For the text-containing cell, return its midpoint in [X, Y] coordinate format. 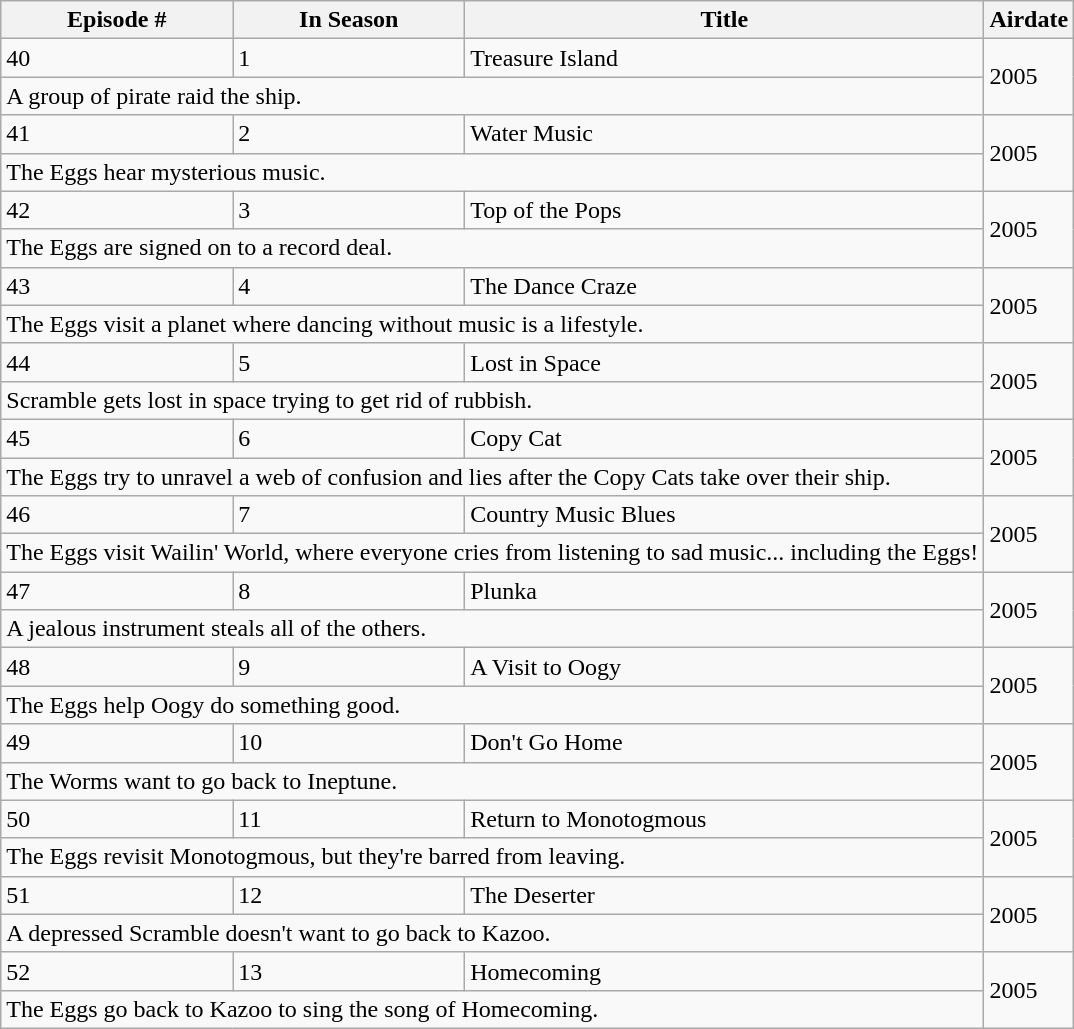
40 [117, 58]
50 [117, 819]
41 [117, 134]
5 [349, 362]
A depressed Scramble doesn't want to go back to Kazoo. [492, 933]
7 [349, 515]
45 [117, 438]
48 [117, 667]
42 [117, 210]
44 [117, 362]
46 [117, 515]
The Deserter [724, 895]
Title [724, 20]
The Eggs are signed on to a record deal. [492, 248]
Top of the Pops [724, 210]
The Eggs visit Wailin' World, where everyone cries from listening to sad music... including the Eggs! [492, 553]
Copy Cat [724, 438]
A group of pirate raid the ship. [492, 96]
The Eggs help Oogy do something good. [492, 705]
Country Music Blues [724, 515]
47 [117, 591]
8 [349, 591]
10 [349, 743]
43 [117, 286]
Airdate [1029, 20]
A jealous instrument steals all of the others. [492, 629]
Scramble gets lost in space trying to get rid of rubbish. [492, 400]
Episode # [117, 20]
Homecoming [724, 971]
Lost in Space [724, 362]
Return to Monotogmous [724, 819]
A Visit to Oogy [724, 667]
51 [117, 895]
In Season [349, 20]
11 [349, 819]
49 [117, 743]
52 [117, 971]
Don't Go Home [724, 743]
9 [349, 667]
1 [349, 58]
The Worms want to go back to Ineptune. [492, 781]
The Eggs hear mysterious music. [492, 172]
12 [349, 895]
The Dance Craze [724, 286]
2 [349, 134]
The Eggs visit a planet where dancing without music is a lifestyle. [492, 324]
13 [349, 971]
6 [349, 438]
Water Music [724, 134]
4 [349, 286]
Plunka [724, 591]
3 [349, 210]
The Eggs try to unravel a web of confusion and lies after the Copy Cats take over their ship. [492, 477]
The Eggs go back to Kazoo to sing the song of Homecoming. [492, 1009]
The Eggs revisit Monotogmous, but they're barred from leaving. [492, 857]
Treasure Island [724, 58]
